Locate the cell with the specified text and output its [x, y] center coordinate. 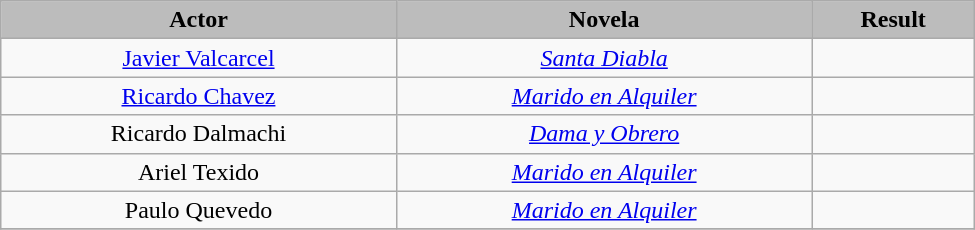
Result [893, 20]
Ricardo Chavez [198, 96]
Paulo Quevedo [198, 210]
Ricardo Dalmachi [198, 134]
Ariel Texido [198, 172]
Novela [604, 20]
Santa Diabla [604, 58]
Dama y Obrero [604, 134]
Actor [198, 20]
Javier Valcarcel [198, 58]
